Provide the [X, Y] coordinate of the cell's center where the given text is located.  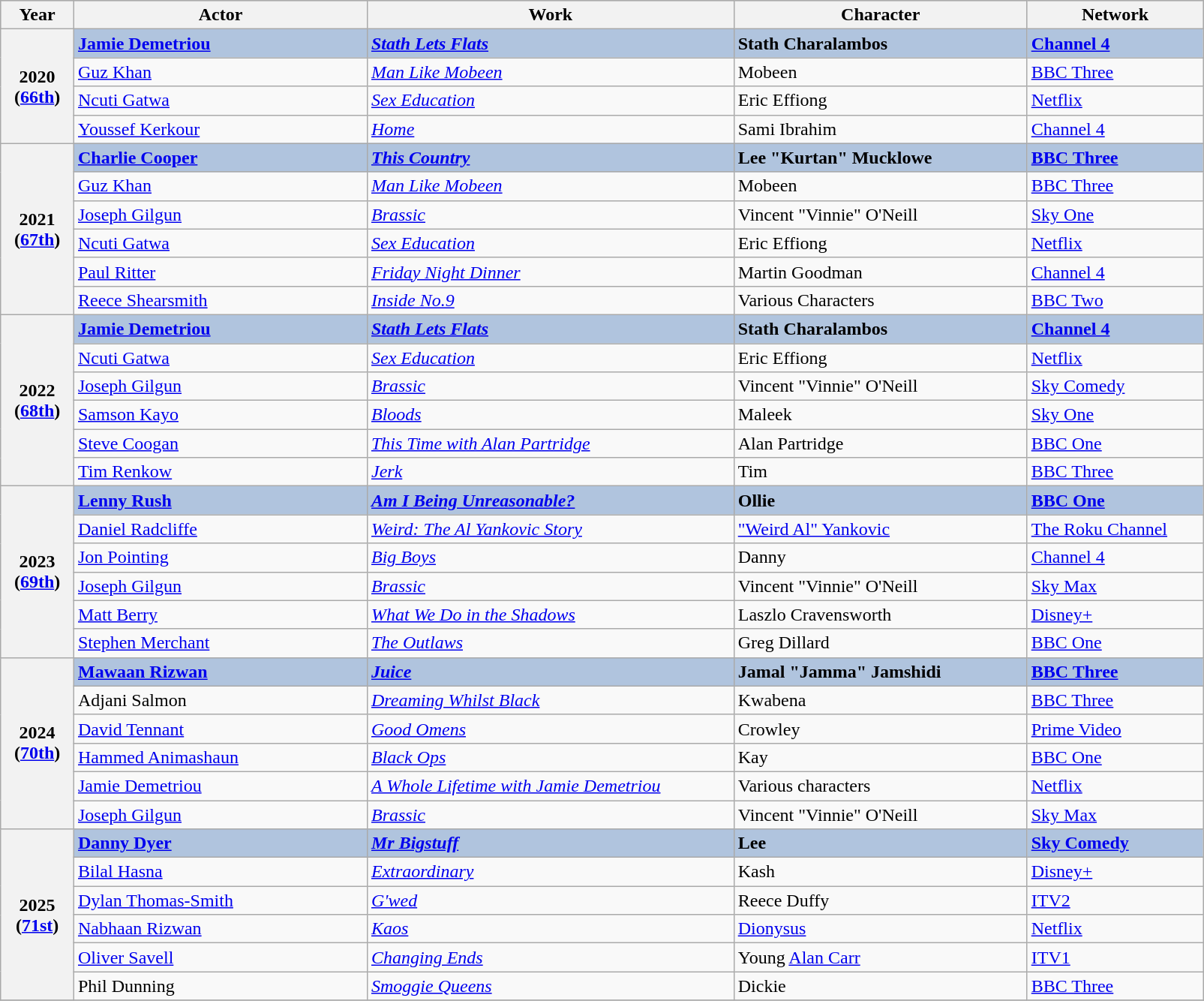
Year [38, 15]
Hammed Animashaun [221, 757]
Dionysus [881, 929]
Lee [881, 843]
Lenny Rush [221, 501]
Paul Ritter [221, 272]
Weird: The Al Yankovic Story [551, 529]
Lee "Kurtan" Mucklowe [881, 158]
Dreaming Whilst Black [551, 700]
Character [881, 15]
2025(71st) [38, 915]
Danny Dyer [221, 843]
2021 (67th) [38, 229]
Kay [881, 757]
Extraordinary [551, 872]
Good Omens [551, 729]
Big Boys [551, 558]
Tim [881, 472]
Stephen Merchant [221, 643]
Dylan Thomas-Smith [221, 900]
Crowley [881, 729]
Jon Pointing [221, 558]
"Weird Al" Yankovic [881, 529]
Changing Ends [551, 957]
Black Ops [551, 757]
Tim Renkow [221, 472]
Bilal Hasna [221, 872]
Jerk [551, 472]
2022 (68th) [38, 400]
Steve Coogan [221, 443]
Adjani Salmon [221, 700]
Dickie [881, 986]
G'wed [551, 900]
BBC Two [1115, 300]
Work [551, 15]
Samson Kayo [221, 415]
Laszlo Cravensworth [881, 615]
Home [551, 129]
The Roku Channel [1115, 529]
Young Alan Carr [881, 957]
Mr Bigstuff [551, 843]
Prime Video [1115, 729]
Sami Ibrahim [881, 129]
ITV2 [1115, 900]
Nabhaan Rizwan [221, 929]
Daniel Radcliffe [221, 529]
Greg Dillard [881, 643]
This Time with Alan Partridge [551, 443]
The Outlaws [551, 643]
Youssef Kerkour [221, 129]
Phil Dunning [221, 986]
Kwabena [881, 700]
2020 (66th) [38, 86]
Reece Shearsmith [221, 300]
2023 (69th) [38, 572]
ITV1 [1115, 957]
Bloods [551, 415]
Kash [881, 872]
This Country [551, 158]
Jamal "Jamma" Jamshidi [881, 672]
Oliver Savell [221, 957]
Am I Being Unreasonable? [551, 501]
Network [1115, 15]
What We Do in the Shadows [551, 615]
Charlie Cooper [221, 158]
Alan Partridge [881, 443]
Martin Goodman [881, 272]
David Tennant [221, 729]
Reece Duffy [881, 900]
Inside No.9 [551, 300]
Danny [881, 558]
Various Characters [881, 300]
Friday Night Dinner [551, 272]
Matt Berry [221, 615]
2024 (70th) [38, 743]
Mawaan Rizwan [221, 672]
Various characters [881, 786]
Juice [551, 672]
Kaos [551, 929]
Maleek [881, 415]
Actor [221, 15]
A Whole Lifetime with Jamie Demetriou [551, 786]
Smoggie Queens [551, 986]
Ollie [881, 501]
